From the cell containing the given text, extract its center point as (x, y) coordinate. 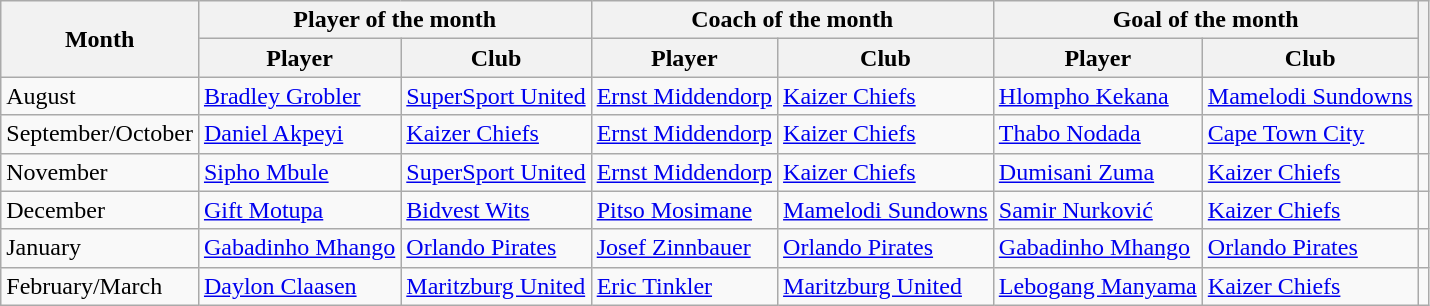
Lebogang Manyama (1098, 286)
Goal of the month (1206, 20)
Hlompho Kekana (1098, 96)
Josef Zinnbauer (684, 248)
Daylon Claasen (299, 286)
February/March (100, 286)
December (100, 210)
Pitso Mosimane (684, 210)
August (100, 96)
Dumisani Zuma (1098, 172)
Daniel Akpeyi (299, 134)
Player of the month (394, 20)
November (100, 172)
Eric Tinkler (684, 286)
Coach of the month (792, 20)
September/October (100, 134)
Samir Nurković (1098, 210)
January (100, 248)
Thabo Nodada (1098, 134)
Cape Town City (1310, 134)
Gift Motupa (299, 210)
Bidvest Wits (496, 210)
Bradley Grobler (299, 96)
Month (100, 39)
Sipho Mbule (299, 172)
